Output the (X, Y) coordinate of the center of the cell containing the given text.  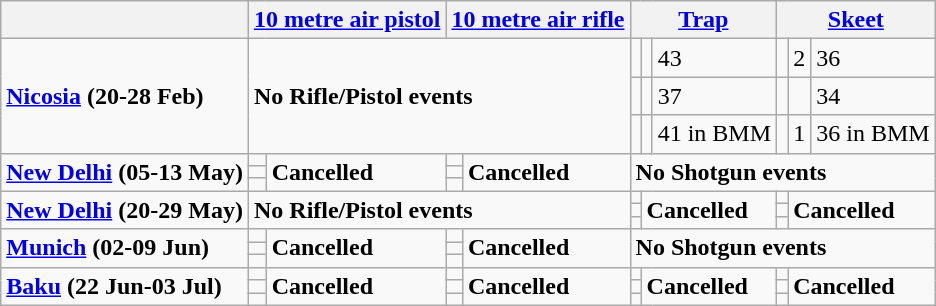
43 (714, 58)
37 (714, 96)
41 in BMM (714, 134)
34 (873, 96)
Munich (02-09 Jun) (125, 248)
2 (800, 58)
10 metre air rifle (538, 20)
New Delhi (20-29 May) (125, 210)
36 (873, 58)
1 (800, 134)
36 in BMM (873, 134)
10 metre air pistol (346, 20)
Nicosia (20-28 Feb) (125, 96)
Baku (22 Jun-03 Jul) (125, 286)
Trap (704, 20)
Skeet (856, 20)
New Delhi (05-13 May) (125, 172)
